Capture the cell that displays the provided text and extract its (X, Y) central coordinate. 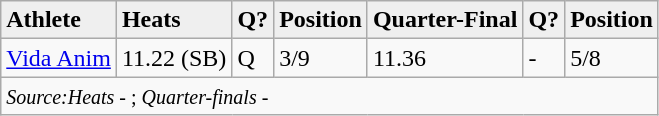
5/8 (612, 58)
Heats (174, 20)
Q (253, 58)
Athlete (59, 20)
11.22 (SB) (174, 58)
- (544, 58)
Quarter-Final (444, 20)
3/9 (321, 58)
11.36 (444, 58)
Vida Anim (59, 58)
Source:Heats - ; Quarter-finals - (330, 96)
